Output the (x, y) coordinate of the center of the cell containing the given text.  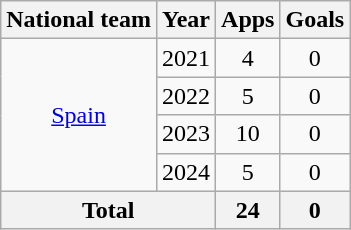
2024 (186, 172)
10 (248, 134)
2021 (186, 58)
Year (186, 20)
Goals (315, 20)
2023 (186, 134)
Apps (248, 20)
2022 (186, 96)
Spain (79, 115)
Total (108, 210)
4 (248, 58)
24 (248, 210)
National team (79, 20)
